Provide the (X, Y) coordinate of the cell's center where the given text is located.  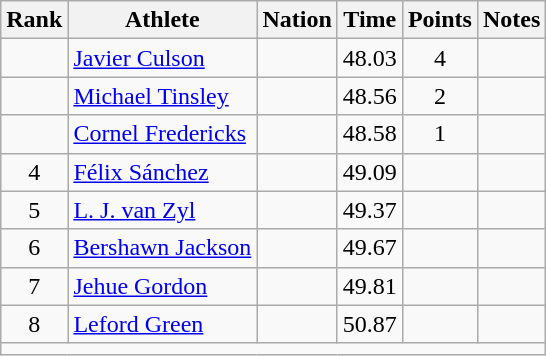
48.56 (370, 96)
L. J. van Zyl (162, 210)
Michael Tinsley (162, 96)
Notes (511, 20)
6 (34, 248)
2 (440, 96)
Cornel Fredericks (162, 134)
Time (370, 20)
Rank (34, 20)
Félix Sánchez (162, 172)
50.87 (370, 324)
Nation (297, 20)
1 (440, 134)
Points (440, 20)
Athlete (162, 20)
48.58 (370, 134)
8 (34, 324)
Javier Culson (162, 58)
49.67 (370, 248)
Leford Green (162, 324)
49.81 (370, 286)
Jehue Gordon (162, 286)
7 (34, 286)
Bershawn Jackson (162, 248)
49.09 (370, 172)
49.37 (370, 210)
48.03 (370, 58)
5 (34, 210)
